Pinpoint the cell where the given text exists, returning its (X, Y) midpoint coordinate. 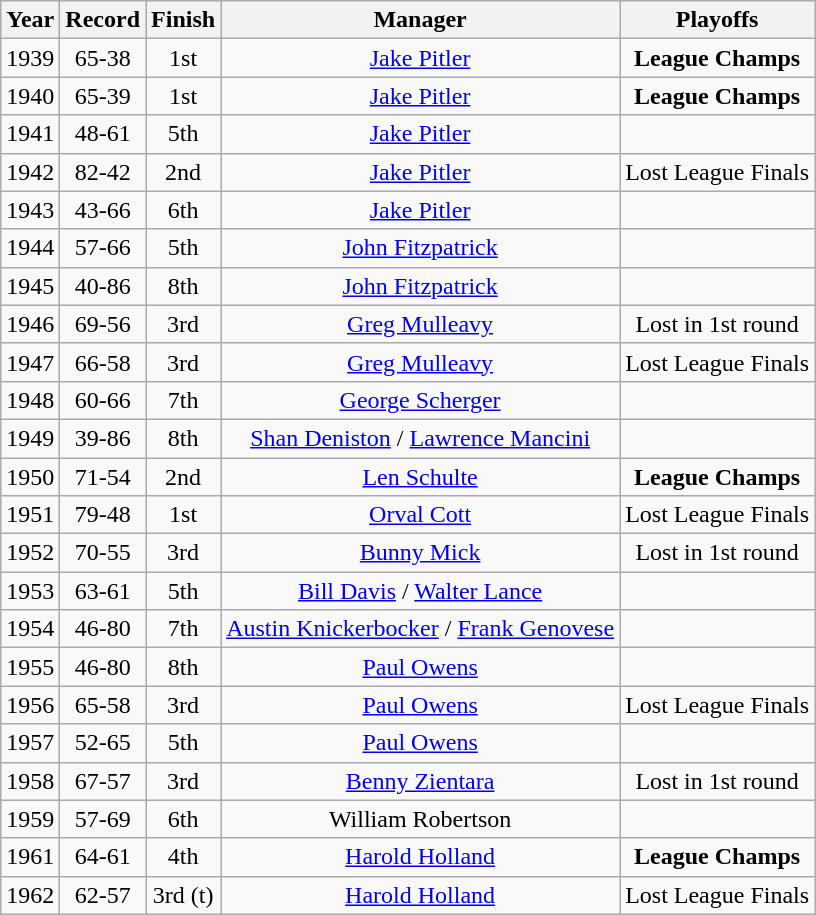
48-61 (103, 134)
67-57 (103, 781)
1942 (30, 172)
1961 (30, 857)
William Robertson (420, 819)
Record (103, 20)
69-56 (103, 324)
1945 (30, 286)
1941 (30, 134)
66-58 (103, 362)
63-61 (103, 591)
64-61 (103, 857)
1946 (30, 324)
Playoffs (718, 20)
1957 (30, 743)
Bunny Mick (420, 553)
60-66 (103, 400)
65-38 (103, 58)
Orval Cott (420, 515)
1939 (30, 58)
Benny Zientara (420, 781)
62-57 (103, 895)
1947 (30, 362)
82-42 (103, 172)
1943 (30, 210)
1956 (30, 705)
1958 (30, 781)
1951 (30, 515)
Len Schulte (420, 477)
3rd (t) (184, 895)
Shan Deniston / Lawrence Mancini (420, 438)
Bill Davis / Walter Lance (420, 591)
1948 (30, 400)
1944 (30, 248)
1940 (30, 96)
4th (184, 857)
43-66 (103, 210)
70-55 (103, 553)
1950 (30, 477)
1953 (30, 591)
39-86 (103, 438)
79-48 (103, 515)
1949 (30, 438)
52-65 (103, 743)
Year (30, 20)
71-54 (103, 477)
Finish (184, 20)
57-69 (103, 819)
1954 (30, 629)
Austin Knickerbocker / Frank Genovese (420, 629)
1962 (30, 895)
65-39 (103, 96)
40-86 (103, 286)
Manager (420, 20)
65-58 (103, 705)
57-66 (103, 248)
1952 (30, 553)
1955 (30, 667)
1959 (30, 819)
George Scherger (420, 400)
